Return the [X, Y] coordinate for the center point of the cell that contains the specified text.  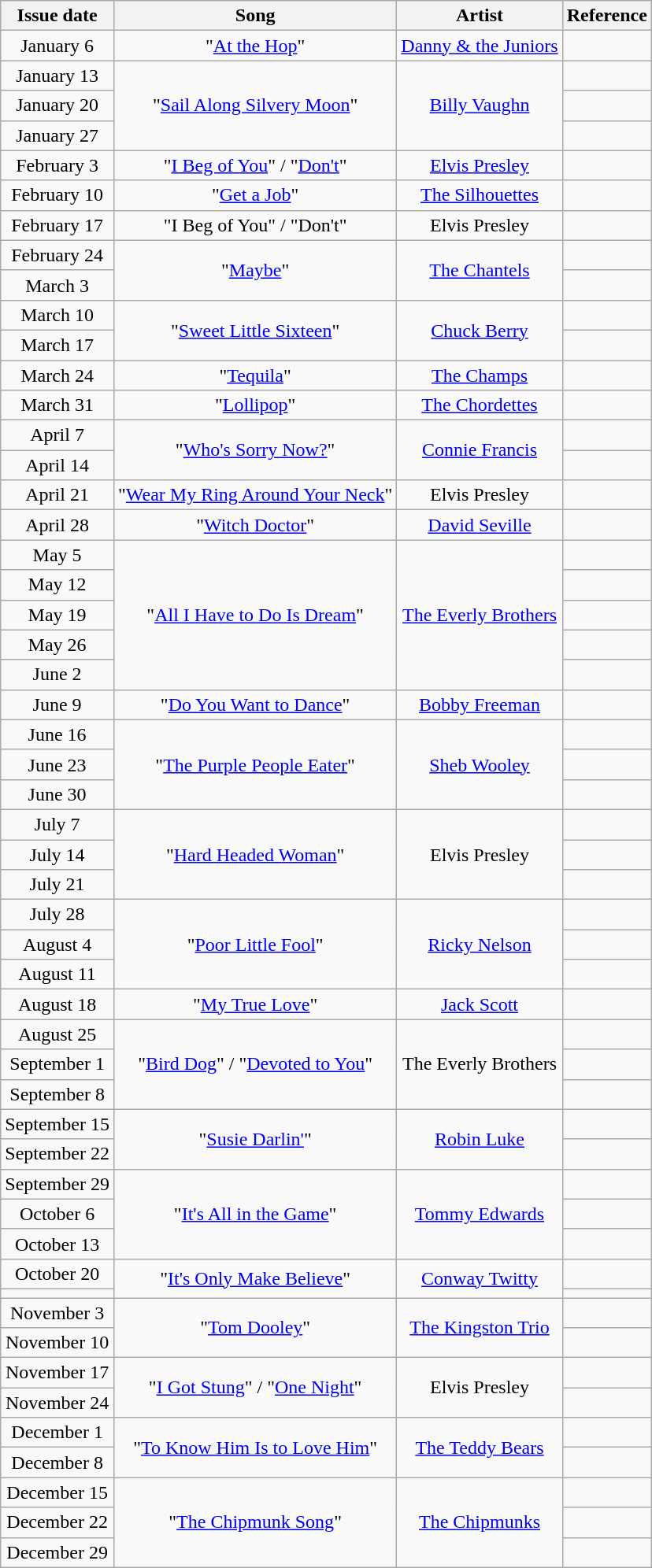
June 2 [57, 675]
December 29 [57, 1552]
August 11 [57, 974]
Billy Vaughn [480, 105]
The Silhouettes [480, 195]
Reference [606, 16]
"To Know Him Is to Love Him" [255, 1448]
March 31 [57, 405]
Issue date [57, 16]
November 10 [57, 1343]
November 24 [57, 1403]
September 29 [57, 1184]
"Maybe" [255, 270]
May 5 [57, 555]
"All I Have to Do Is Dream" [255, 615]
April 7 [57, 435]
September 1 [57, 1064]
"The Purple People Eater" [255, 764]
Tommy Edwards [480, 1214]
"It's All in the Game" [255, 1214]
June 30 [57, 794]
January 13 [57, 76]
Chuck Berry [480, 330]
September 15 [57, 1124]
June 16 [57, 734]
April 21 [57, 495]
The Chipmunks [480, 1522]
The Kingston Trio [480, 1327]
September 8 [57, 1094]
July 28 [57, 915]
January 20 [57, 105]
"Tequila" [255, 375]
October 20 [57, 1274]
Robin Luke [480, 1139]
August 18 [57, 1004]
"Poor Little Fool" [255, 945]
"Get a Job" [255, 195]
"Who's Sorry Now?" [255, 450]
"My True Love" [255, 1004]
March 17 [57, 345]
September 22 [57, 1154]
Conway Twitty [480, 1278]
May 19 [57, 615]
April 28 [57, 525]
February 3 [57, 165]
"It's Only Make Believe" [255, 1278]
The Chantels [480, 270]
"Hard Headed Woman" [255, 854]
July 7 [57, 824]
December 15 [57, 1492]
The Teddy Bears [480, 1448]
The Champs [480, 375]
Danny & the Juniors [480, 46]
March 10 [57, 315]
February 10 [57, 195]
June 9 [57, 704]
Bobby Freeman [480, 704]
Jack Scott [480, 1004]
August 4 [57, 945]
"Witch Doctor" [255, 525]
"Do You Want to Dance" [255, 704]
The Chordettes [480, 405]
"Tom Dooley" [255, 1327]
"At the Hop" [255, 46]
January 6 [57, 46]
"Bird Dog" / "Devoted to You" [255, 1064]
May 26 [57, 645]
"Wear My Ring Around Your Neck" [255, 495]
November 3 [57, 1312]
February 17 [57, 225]
May 12 [57, 585]
November 17 [57, 1373]
David Seville [480, 525]
"Sail Along Silvery Moon" [255, 105]
April 14 [57, 465]
December 1 [57, 1433]
December 22 [57, 1522]
October 13 [57, 1244]
Song [255, 16]
Artist [480, 16]
March 3 [57, 285]
October 6 [57, 1214]
Sheb Wooley [480, 764]
March 24 [57, 375]
July 21 [57, 885]
December 8 [57, 1463]
June 23 [57, 764]
"I Got Stung" / "One Night" [255, 1388]
January 27 [57, 135]
July 14 [57, 854]
Connie Francis [480, 450]
Ricky Nelson [480, 945]
"The Chipmunk Song" [255, 1522]
"Susie Darlin'" [255, 1139]
August 25 [57, 1034]
February 24 [57, 255]
"Lollipop" [255, 405]
"Sweet Little Sixteen" [255, 330]
